Output the [x, y] coordinate of the center of the cell containing the given text.  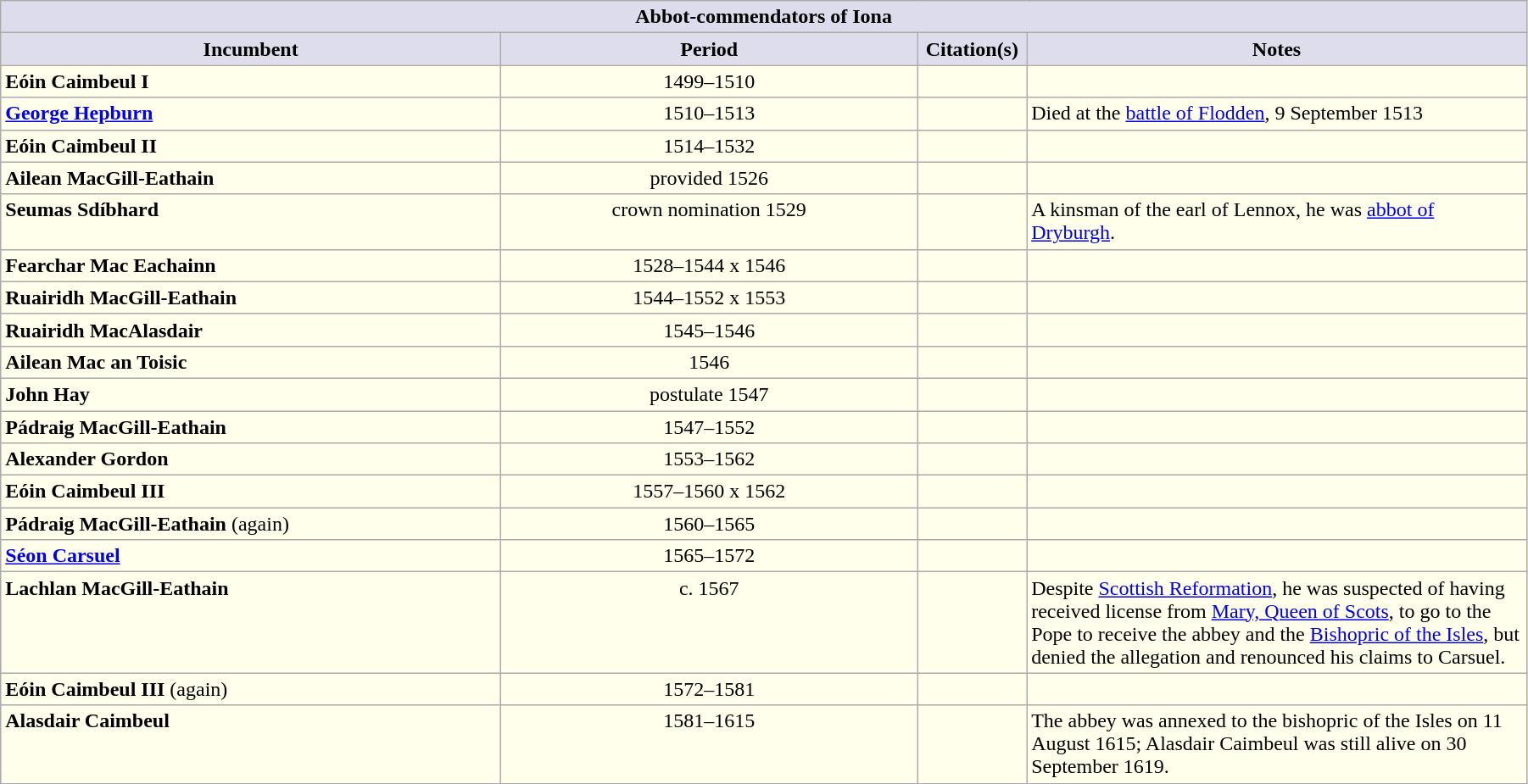
1565–1572 [709, 556]
Fearchar Mac Eachainn [251, 265]
Ailean Mac an Toisic [251, 362]
Lachlan MacGill-Eathain [251, 622]
A kinsman of the earl of Lennox, he was abbot of Dryburgh. [1277, 222]
Period [709, 49]
1547–1552 [709, 426]
1581–1615 [709, 744]
1544–1552 x 1553 [709, 297]
1514–1532 [709, 146]
provided 1526 [709, 178]
c. 1567 [709, 622]
Seumas Sdíbhard [251, 222]
crown nomination 1529 [709, 222]
Citation(s) [972, 49]
Séon Carsuel [251, 556]
postulate 1547 [709, 394]
Eóin Caimbeul III [251, 492]
The abbey was annexed to the bishopric of the Isles on 11 August 1615; Alasdair Caimbeul was still alive on 30 September 1619. [1277, 744]
1499–1510 [709, 81]
1572–1581 [709, 689]
1560–1565 [709, 524]
George Hepburn [251, 114]
Pádraig MacGill-Eathain (again) [251, 524]
1528–1544 x 1546 [709, 265]
Eóin Caimbeul II [251, 146]
1546 [709, 362]
1553–1562 [709, 459]
Died at the battle of Flodden, 9 September 1513 [1277, 114]
Abbot-commendators of Iona [764, 17]
1510–1513 [709, 114]
Notes [1277, 49]
Ruairidh MacGill-Eathain [251, 297]
Ailean MacGill-Eathain [251, 178]
Alexander Gordon [251, 459]
1557–1560 x 1562 [709, 492]
Pádraig MacGill-Eathain [251, 426]
Incumbent [251, 49]
Eóin Caimbeul III (again) [251, 689]
1545–1546 [709, 330]
Ruairidh MacAlasdair [251, 330]
Alasdair Caimbeul [251, 744]
John Hay [251, 394]
Eóin Caimbeul I [251, 81]
